From the cell containing the given text, extract its center point as [x, y] coordinate. 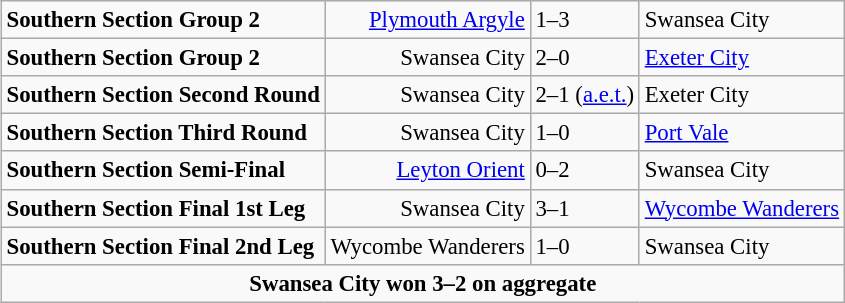
Southern Section Third Round [163, 133]
2–1 (a.e.t.) [584, 95]
2–0 [584, 58]
Southern Section Second Round [163, 95]
0–2 [584, 170]
Leyton Orient [428, 170]
Southern Section Final 2nd Leg [163, 246]
Southern Section Semi-Final [163, 170]
Plymouth Argyle [428, 20]
Port Vale [742, 133]
1–3 [584, 20]
Swansea City won 3–2 on aggregate [422, 283]
Southern Section Final 1st Leg [163, 208]
3–1 [584, 208]
